Scan for the cell matching the given text and deliver its (X, Y) coordinate at center. 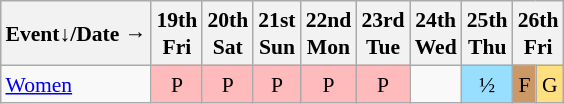
25thThu (488, 33)
19thFri (176, 33)
½ (488, 84)
23rdTue (382, 33)
21stSun (276, 33)
24thWed (436, 33)
26thFri (538, 33)
20thSat (228, 33)
F (525, 84)
22ndMon (329, 33)
Women (76, 84)
Event↓/Date → (76, 33)
G (550, 84)
